Return [X, Y] of the center of cell containing provided text 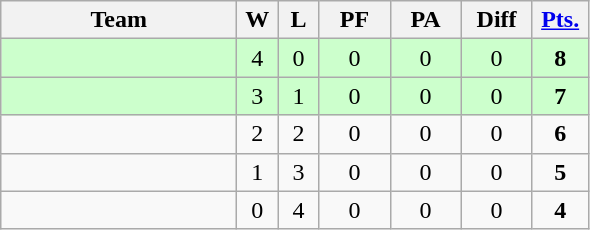
8 [560, 58]
PF [354, 20]
5 [560, 172]
PA [426, 20]
Team [119, 20]
Pts. [560, 20]
Diff [496, 20]
6 [560, 134]
L [298, 20]
7 [560, 96]
W [258, 20]
